Capture the cell that displays the provided text and extract its (X, Y) central coordinate. 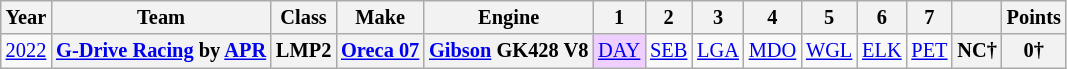
Make (380, 17)
LGA (718, 51)
3 (718, 17)
Oreca 07 (380, 51)
Gibson GK428 V8 (508, 51)
DAY (619, 51)
4 (772, 17)
Points (1034, 17)
2 (668, 17)
Team (161, 17)
2022 (26, 51)
MDO (772, 51)
WGL (829, 51)
PET (929, 51)
Engine (508, 17)
G-Drive Racing by APR (161, 51)
5 (829, 17)
6 (882, 17)
Class (304, 17)
SEB (668, 51)
7 (929, 17)
NC† (976, 51)
LMP2 (304, 51)
ELK (882, 51)
0† (1034, 51)
1 (619, 17)
Year (26, 17)
